Identify which cell holds the provided text, then report its [X, Y] central coordinate. 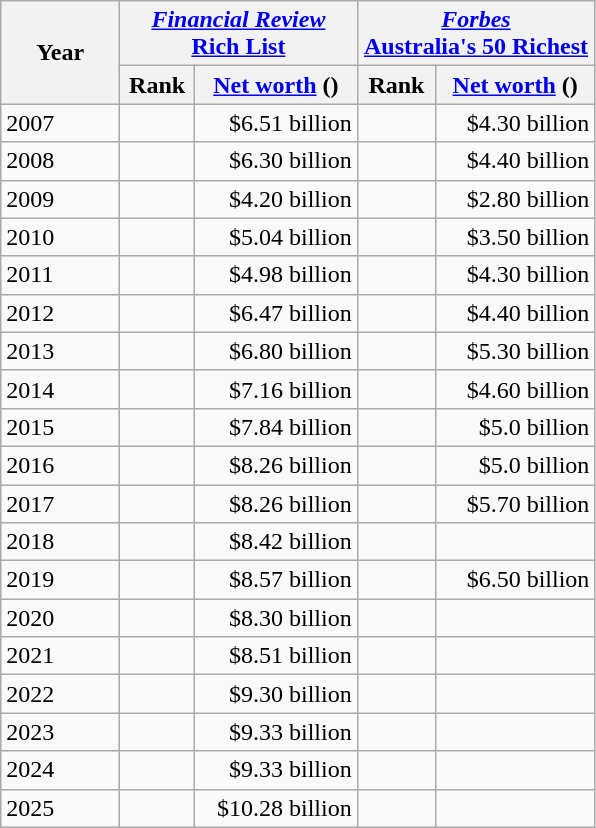
$10.28 billion [276, 808]
2015 [60, 427]
$9.30 billion [276, 694]
$6.50 billion [516, 580]
2012 [60, 313]
2016 [60, 465]
$5.04 billion [276, 237]
$7.84 billion [276, 427]
Year [60, 52]
2020 [60, 618]
2010 [60, 237]
2013 [60, 351]
$4.98 billion [276, 275]
$5.70 billion [516, 503]
2019 [60, 580]
$6.47 billion [276, 313]
2007 [60, 123]
2023 [60, 732]
2011 [60, 275]
$7.16 billion [276, 389]
ForbesAustralia's 50 Richest [476, 34]
2022 [60, 694]
2025 [60, 808]
$6.80 billion [276, 351]
2024 [60, 770]
2009 [60, 199]
$8.30 billion [276, 618]
$5.30 billion [516, 351]
$4.60 billion [516, 389]
2018 [60, 542]
2017 [60, 503]
2008 [60, 161]
$3.50 billion [516, 237]
$8.42 billion [276, 542]
$6.51 billion [276, 123]
2021 [60, 656]
$4.20 billion [276, 199]
$6.30 billion [276, 161]
Financial ReviewRich List [239, 34]
$2.80 billion [516, 199]
$8.51 billion [276, 656]
2014 [60, 389]
$8.57 billion [276, 580]
